Output the (x, y) coordinate of the center of the cell containing the given text.  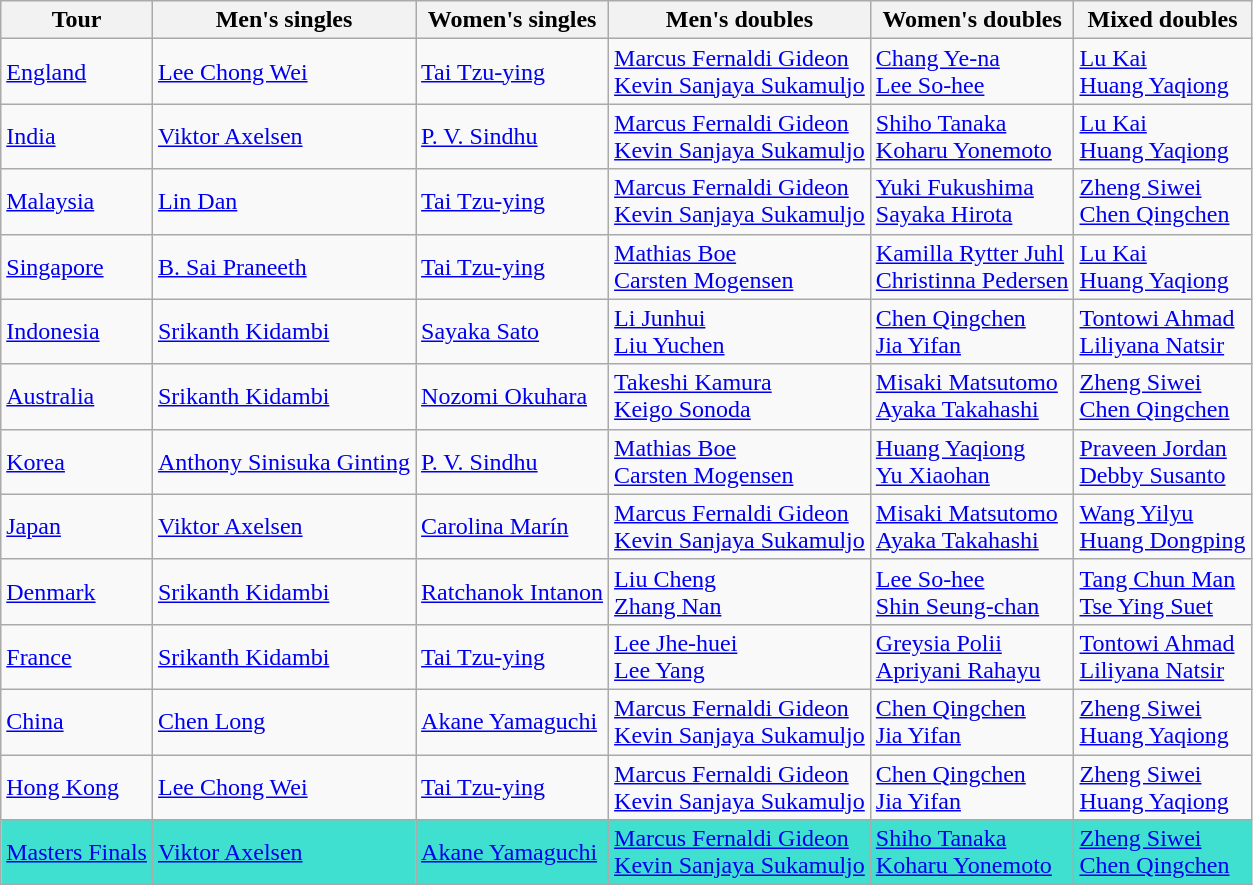
Tang Chun Man Tse Ying Suet (1162, 592)
Chang Ye-na Lee So-hee (972, 72)
Carolina Marín (512, 526)
Women's singles (512, 20)
Indonesia (77, 332)
Mixed doubles (1162, 20)
Lin Dan (284, 202)
Australia (77, 396)
Men's doubles (740, 20)
Japan (77, 526)
Singapore (77, 266)
Men's singles (284, 20)
Wang Yilyu Huang Dongping (1162, 526)
Kamilla Rytter Juhl Christinna Pedersen (972, 266)
Nozomi Okuhara (512, 396)
Praveen Jordan Debby Susanto (1162, 462)
Hong Kong (77, 786)
Denmark (77, 592)
Korea (77, 462)
Liu Cheng Zhang Nan (740, 592)
England (77, 72)
Ratchanok Intanon (512, 592)
India (77, 136)
B. Sai Praneeth (284, 266)
Li Junhui Liu Yuchen (740, 332)
Takeshi Kamura Keigo Sonoda (740, 396)
Sayaka Sato (512, 332)
Women's doubles (972, 20)
Lee So-hee Shin Seung-chan (972, 592)
Chen Long (284, 722)
France (77, 656)
Malaysia (77, 202)
Lee Jhe-huei Lee Yang (740, 656)
China (77, 722)
Greysia Polii Apriyani Rahayu (972, 656)
Anthony Sinisuka Ginting (284, 462)
Yuki Fukushima Sayaka Hirota (972, 202)
Huang Yaqiong Yu Xiaohan (972, 462)
Tour (77, 20)
Masters Finals (77, 852)
